Determine the [X, Y] coordinate at the center of the cell enclosing the given text.  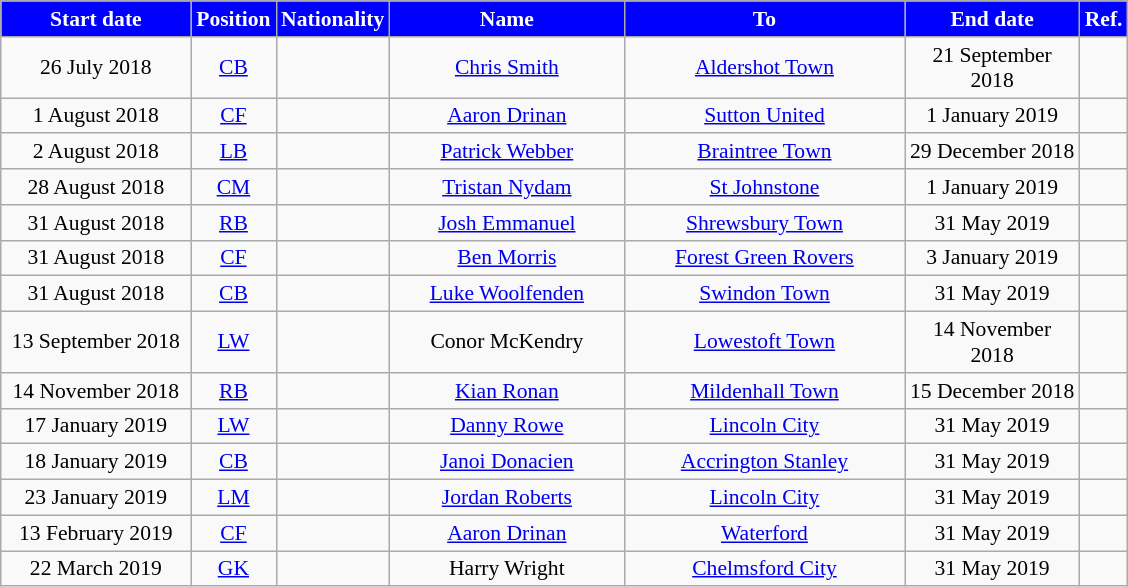
22 March 2019 [96, 569]
Conor McKendry [506, 342]
Josh Emmanuel [506, 223]
2 August 2018 [96, 152]
17 January 2019 [96, 426]
13 February 2019 [96, 533]
23 January 2019 [96, 498]
28 August 2018 [96, 187]
Luke Woolfenden [506, 294]
Shrewsbury Town [764, 223]
Accrington Stanley [764, 462]
CM [234, 187]
GK [234, 569]
29 December 2018 [992, 152]
26 July 2018 [96, 68]
Kian Ronan [506, 391]
Patrick Webber [506, 152]
Chelmsford City [764, 569]
Ref. [1104, 19]
Harry Wright [506, 569]
Name [506, 19]
Danny Rowe [506, 426]
Aldershot Town [764, 68]
Tristan Nydam [506, 187]
Jordan Roberts [506, 498]
Sutton United [764, 116]
Chris Smith [506, 68]
To [764, 19]
Janoi Donacien [506, 462]
Position [234, 19]
Waterford [764, 533]
Start date [96, 19]
18 January 2019 [96, 462]
15 December 2018 [992, 391]
21 September 2018 [992, 68]
13 September 2018 [96, 342]
3 January 2019 [992, 258]
1 August 2018 [96, 116]
Swindon Town [764, 294]
End date [992, 19]
Forest Green Rovers [764, 258]
LM [234, 498]
LB [234, 152]
Ben Morris [506, 258]
Nationality [332, 19]
Mildenhall Town [764, 391]
St Johnstone [764, 187]
Lowestoft Town [764, 342]
Braintree Town [764, 152]
